From the cell containing the given text, extract its center point as [x, y] coordinate. 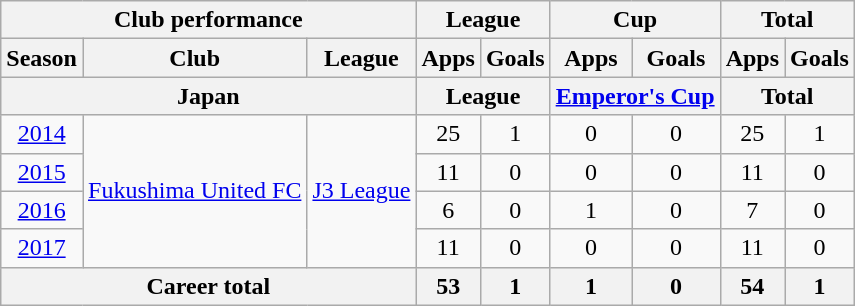
J3 League [362, 191]
Season [42, 58]
2016 [42, 210]
Club performance [208, 20]
Japan [208, 96]
2017 [42, 248]
2015 [42, 172]
54 [752, 286]
Cup [635, 20]
7 [752, 210]
6 [448, 210]
53 [448, 286]
2014 [42, 134]
Fukushima United FC [194, 191]
Career total [208, 286]
Emperor's Cup [635, 96]
Club [194, 58]
